Provide the (x, y) coordinate of the cell's center where the given text is located.  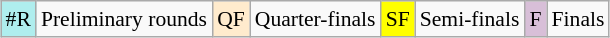
QF (231, 19)
SF (398, 19)
Quarter-finals (316, 19)
Preliminary rounds (124, 19)
Semi-finals (470, 19)
F (535, 19)
Finals (578, 19)
#R (18, 19)
